Find where the given text appears and provide that cell's center as (x, y) coordinate. 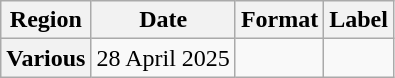
28 April 2025 (163, 58)
Date (163, 20)
Region (46, 20)
Format (279, 20)
Various (46, 58)
Label (359, 20)
